For the text-containing cell, return its midpoint in (x, y) coordinate format. 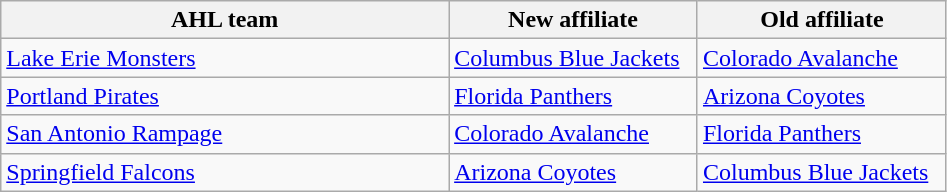
Old affiliate (822, 20)
Springfield Falcons (225, 172)
Lake Erie Monsters (225, 58)
AHL team (225, 20)
San Antonio Rampage (225, 134)
Portland Pirates (225, 96)
New affiliate (574, 20)
